Provide the [x, y] coordinate of the cell's center where the given text is located.  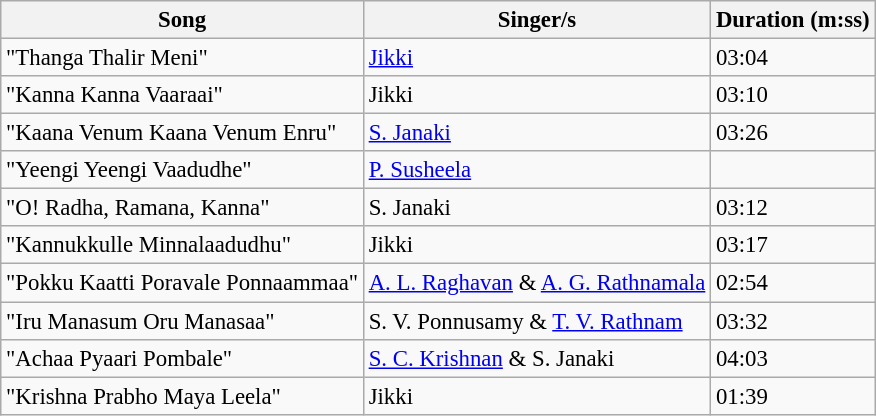
Duration (m:ss) [793, 20]
"Krishna Prabho Maya Leela" [182, 396]
03:17 [793, 245]
01:39 [793, 396]
"Iru Manasum Oru Manasaa" [182, 321]
03:10 [793, 95]
A. L. Raghavan & A. G. Rathnamala [536, 283]
"O! Radha, Ramana, Kanna" [182, 208]
"Kaana Venum Kaana Venum Enru" [182, 133]
P. Susheela [536, 170]
"Achaa Pyaari Pombale" [182, 358]
S. V. Ponnusamy & T. V. Rathnam [536, 321]
02:54 [793, 283]
Song [182, 20]
03:04 [793, 58]
S. C. Krishnan & S. Janaki [536, 358]
"Kannukkulle Minnalaadudhu" [182, 245]
Singer/s [536, 20]
"Kanna Kanna Vaaraai" [182, 95]
03:26 [793, 133]
03:32 [793, 321]
"Thanga Thalir Meni" [182, 58]
"Pokku Kaatti Poravale Ponnaammaa" [182, 283]
"Yeengi Yeengi Vaadudhe" [182, 170]
04:03 [793, 358]
03:12 [793, 208]
